Return the (x, y) coordinate for the center point of the cell that contains the specified text.  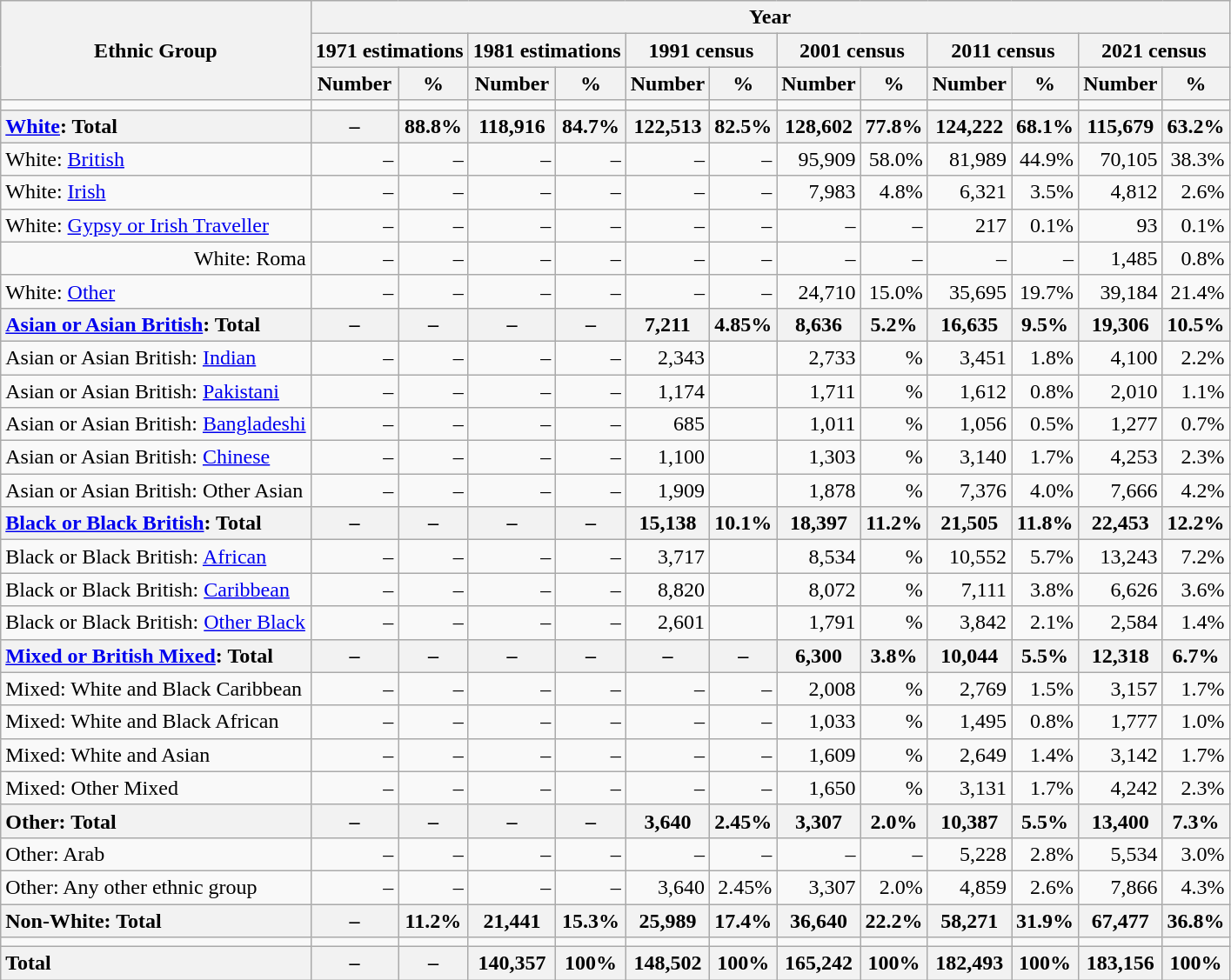
2,010 (1121, 390)
1981 estimations (546, 50)
White: Irish (156, 192)
1,033 (819, 722)
31.9% (1046, 921)
38.3% (1195, 159)
2,601 (667, 623)
1,303 (819, 457)
1,777 (1121, 722)
7.2% (1195, 557)
Black or Black British: African (156, 557)
4,859 (969, 887)
4.2% (1195, 490)
44.9% (1046, 159)
3,842 (969, 623)
25,989 (667, 921)
1,495 (969, 722)
8,820 (667, 590)
39,184 (1121, 291)
7,111 (969, 590)
1.8% (1046, 357)
2021 census (1154, 50)
1,100 (667, 457)
Black or Black British: Other Black (156, 623)
5,534 (1121, 854)
7,866 (1121, 887)
21.4% (1195, 291)
15.0% (894, 291)
9.5% (1046, 324)
95,909 (819, 159)
81,989 (969, 159)
2,008 (819, 689)
1,277 (1121, 424)
1,909 (667, 490)
128,602 (819, 126)
22,453 (1121, 523)
Asian or Asian British: Other Asian (156, 490)
8,636 (819, 324)
Other: Total (156, 821)
4.0% (1046, 490)
140,357 (512, 963)
6.7% (1195, 656)
Non-White: Total (156, 921)
1,011 (819, 424)
7,666 (1121, 490)
148,502 (667, 963)
68.1% (1046, 126)
16,635 (969, 324)
7.3% (1195, 821)
10,387 (969, 821)
13,400 (1121, 821)
10.1% (743, 523)
11.8% (1046, 523)
4.3% (1195, 887)
93 (1121, 225)
22.2% (894, 921)
1991 census (701, 50)
2.2% (1195, 357)
10.5% (1195, 324)
White: British (156, 159)
2,343 (667, 357)
35,695 (969, 291)
63.2% (1195, 126)
5,228 (969, 854)
1,609 (819, 755)
3,142 (1121, 755)
21,505 (969, 523)
124,222 (969, 126)
Mixed: White and Black African (156, 722)
Mixed: Other Mixed (156, 788)
0.5% (1046, 424)
1,056 (969, 424)
8,534 (819, 557)
84.7% (591, 126)
2.1% (1046, 623)
4,100 (1121, 357)
122,513 (667, 126)
4.85% (743, 324)
Black or Black British: Caribbean (156, 590)
Mixed or British Mixed: Total (156, 656)
1971 estimations (390, 50)
58,271 (969, 921)
2001 census (853, 50)
Year (770, 17)
2,584 (1121, 623)
36,640 (819, 921)
White: Other (156, 291)
3,717 (667, 557)
Black or Black British: Total (156, 523)
Asian or Asian British: Bangladeshi (156, 424)
2,649 (969, 755)
1.5% (1046, 689)
685 (667, 424)
1,612 (969, 390)
12.2% (1195, 523)
4.8% (894, 192)
183,156 (1121, 963)
115,679 (1121, 126)
1,878 (819, 490)
3,140 (969, 457)
15,138 (667, 523)
Mixed: White and Black Caribbean (156, 689)
5.2% (894, 324)
White: Total (156, 126)
2011 census (1002, 50)
17.4% (743, 921)
217 (969, 225)
165,242 (819, 963)
3,131 (969, 788)
6,321 (969, 192)
1,711 (819, 390)
77.8% (894, 126)
2.8% (1046, 854)
3.0% (1195, 854)
15.3% (591, 921)
7,983 (819, 192)
2,733 (819, 357)
1,650 (819, 788)
13,243 (1121, 557)
24,710 (819, 291)
Asian or Asian British: Total (156, 324)
82.5% (743, 126)
3.6% (1195, 590)
1.0% (1195, 722)
Ethnic Group (156, 50)
4,812 (1121, 192)
6,626 (1121, 590)
21,441 (512, 921)
White: Gypsy or Irish Traveller (156, 225)
10,552 (969, 557)
88.8% (433, 126)
12,318 (1121, 656)
70,105 (1121, 159)
1,174 (667, 390)
Mixed: White and Asian (156, 755)
2,769 (969, 689)
18,397 (819, 523)
Asian or Asian British: Pakistani (156, 390)
10,044 (969, 656)
3,157 (1121, 689)
5.7% (1046, 557)
1.1% (1195, 390)
4,253 (1121, 457)
7,211 (667, 324)
3.5% (1046, 192)
0.7% (1195, 424)
182,493 (969, 963)
3,451 (969, 357)
White: Roma (156, 258)
118,916 (512, 126)
6,300 (819, 656)
Asian or Asian British: Chinese (156, 457)
19.7% (1046, 291)
Other: Any other ethnic group (156, 887)
19,306 (1121, 324)
Asian or Asian British: Indian (156, 357)
4,242 (1121, 788)
1,485 (1121, 258)
67,477 (1121, 921)
Other: Arab (156, 854)
58.0% (894, 159)
7,376 (969, 490)
8,072 (819, 590)
Total (156, 963)
1,791 (819, 623)
36.8% (1195, 921)
